Pinpoint the cell where the given text exists, returning its (x, y) midpoint coordinate. 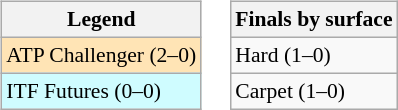
Finals by surface (314, 20)
Legend (101, 20)
Carpet (1–0) (314, 91)
ATP Challenger (2–0) (101, 55)
ITF Futures (0–0) (101, 91)
Hard (1–0) (314, 55)
